Pinpoint the cell where the given text exists, returning its (X, Y) midpoint coordinate. 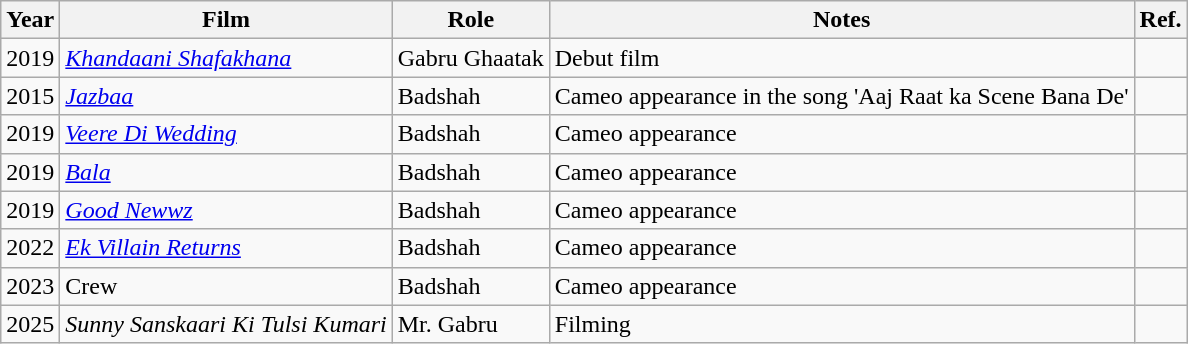
Film (226, 20)
Gabru Ghaatak (470, 58)
Year (30, 20)
Filming (842, 324)
Bala (226, 172)
Cameo appearance in the song 'Aaj Raat ka Scene Bana De' (842, 96)
2025 (30, 324)
Mr. Gabru (470, 324)
Khandaani Shafakhana (226, 58)
Ek Villain Returns (226, 248)
Notes (842, 20)
Debut film (842, 58)
Veere Di Wedding (226, 134)
2022 (30, 248)
Crew (226, 286)
2023 (30, 286)
Role (470, 20)
2015 (30, 96)
Ref. (1160, 20)
Jazbaa (226, 96)
Sunny Sanskaari Ki Tulsi Kumari (226, 324)
Good Newwz (226, 210)
